Scan for the cell matching the given text and deliver its (x, y) coordinate at center. 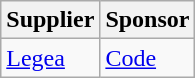
Legea (50, 58)
Sponsor (148, 20)
Code (148, 58)
Supplier (50, 20)
